Scan for the cell matching the given text and deliver its [X, Y] coordinate at center. 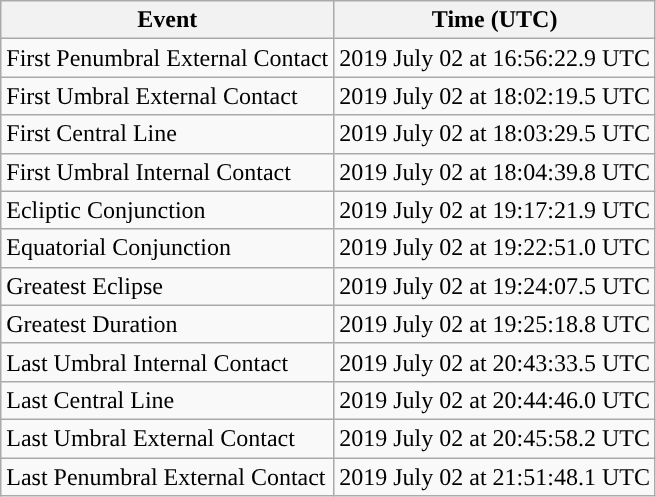
2019 July 02 at 19:17:21.9 UTC [495, 210]
Last Penumbral External Contact [168, 477]
First Umbral Internal Contact [168, 172]
2019 July 02 at 21:51:48.1 UTC [495, 477]
2019 July 02 at 19:22:51.0 UTC [495, 248]
2019 July 02 at 19:24:07.5 UTC [495, 286]
First Penumbral External Contact [168, 58]
2019 July 02 at 18:03:29.5 UTC [495, 134]
Equatorial Conjunction [168, 248]
2019 July 02 at 18:02:19.5 UTC [495, 96]
2019 July 02 at 18:04:39.8 UTC [495, 172]
First Central Line [168, 134]
Greatest Eclipse [168, 286]
First Umbral External Contact [168, 96]
Last Umbral External Contact [168, 438]
2019 July 02 at 20:44:46.0 UTC [495, 400]
2019 July 02 at 20:43:33.5 UTC [495, 362]
Ecliptic Conjunction [168, 210]
2019 July 02 at 19:25:18.8 UTC [495, 324]
2019 July 02 at 20:45:58.2 UTC [495, 438]
Event [168, 20]
2019 July 02 at 16:56:22.9 UTC [495, 58]
Time (UTC) [495, 20]
Last Umbral Internal Contact [168, 362]
Greatest Duration [168, 324]
Last Central Line [168, 400]
